For the text-containing cell, return its midpoint in [X, Y] coordinate format. 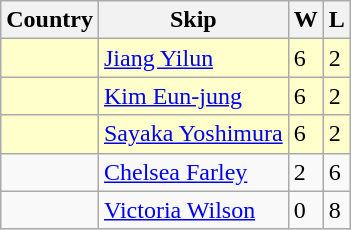
Victoria Wilson [193, 210]
W [306, 20]
Jiang Yilun [193, 58]
Skip [193, 20]
Country [50, 20]
Chelsea Farley [193, 172]
8 [336, 210]
Sayaka Yoshimura [193, 134]
Kim Eun-jung [193, 96]
0 [306, 210]
L [336, 20]
